Return the [X, Y] coordinate for the center point of the cell that contains the specified text.  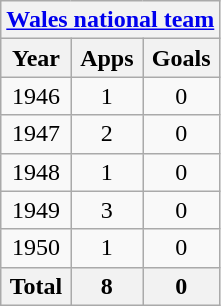
Wales national team [110, 20]
1948 [36, 172]
1949 [36, 210]
Year [36, 58]
1946 [36, 96]
Apps [106, 58]
8 [106, 286]
Total [36, 286]
1950 [36, 248]
Goals [180, 58]
3 [106, 210]
2 [106, 134]
1947 [36, 134]
